Capture the cell that displays the provided text and extract its (X, Y) central coordinate. 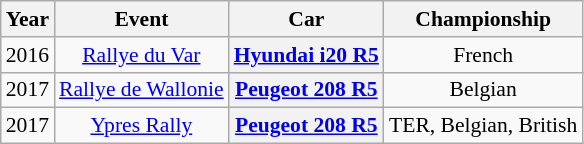
Ypres Rally (142, 126)
Belgian (483, 90)
Rallye du Var (142, 55)
Car (306, 19)
Championship (483, 19)
Rallye de Wallonie (142, 90)
2016 (28, 55)
TER, Belgian, British (483, 126)
Event (142, 19)
Year (28, 19)
Hyundai i20 R5 (306, 55)
French (483, 55)
